Scan for the cell matching the given text and deliver its (x, y) coordinate at center. 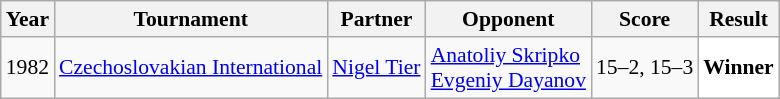
Tournament (190, 19)
Czechoslovakian International (190, 68)
Partner (376, 19)
Nigel Tier (376, 68)
Opponent (508, 19)
Result (738, 19)
Year (28, 19)
Score (644, 19)
1982 (28, 68)
Winner (738, 68)
15–2, 15–3 (644, 68)
Anatoliy Skripko Evgeniy Dayanov (508, 68)
